Find where the given text appears and provide that cell's center as (X, Y) coordinate. 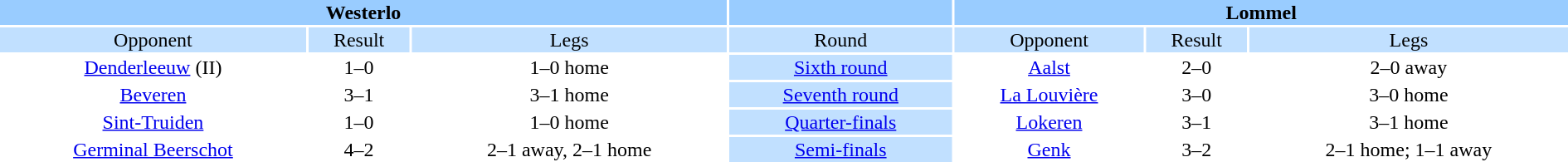
Germinal Beerschot (153, 150)
3–0 (1196, 95)
Westerlo (363, 12)
3–2 (1196, 150)
Semi-finals (840, 150)
Aalst (1049, 67)
Genk (1049, 150)
Denderleeuw (II) (153, 67)
Sint-Truiden (153, 122)
2–0 (1196, 67)
2–1 away, 2–1 home (569, 150)
La Louvière (1049, 95)
Sixth round (840, 67)
Seventh round (840, 95)
4–2 (358, 150)
Beveren (153, 95)
Quarter-finals (840, 122)
Round (840, 40)
3–0 home (1409, 95)
2–0 away (1409, 67)
Lommel (1261, 12)
Lokeren (1049, 122)
2–1 home; 1–1 away (1409, 150)
